Find where the given text appears and provide that cell's center as (x, y) coordinate. 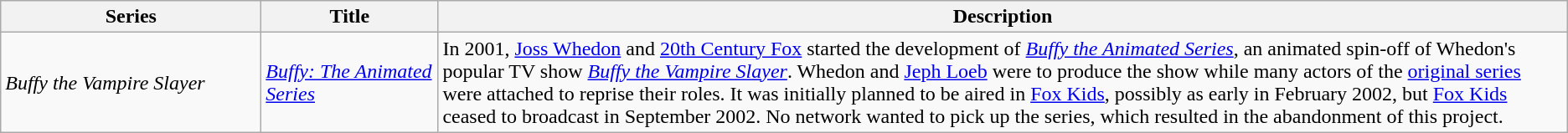
Buffy: The Animated Series (350, 82)
Title (350, 17)
Series (131, 17)
Buffy the Vampire Slayer (131, 82)
Description (1003, 17)
